Find where the given text appears and provide that cell's center as (X, Y) coordinate. 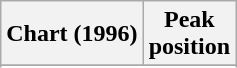
Peakposition (189, 34)
Chart (1996) (72, 34)
